Extract the (x, y) coordinate from the center of the cell holding the provided text.  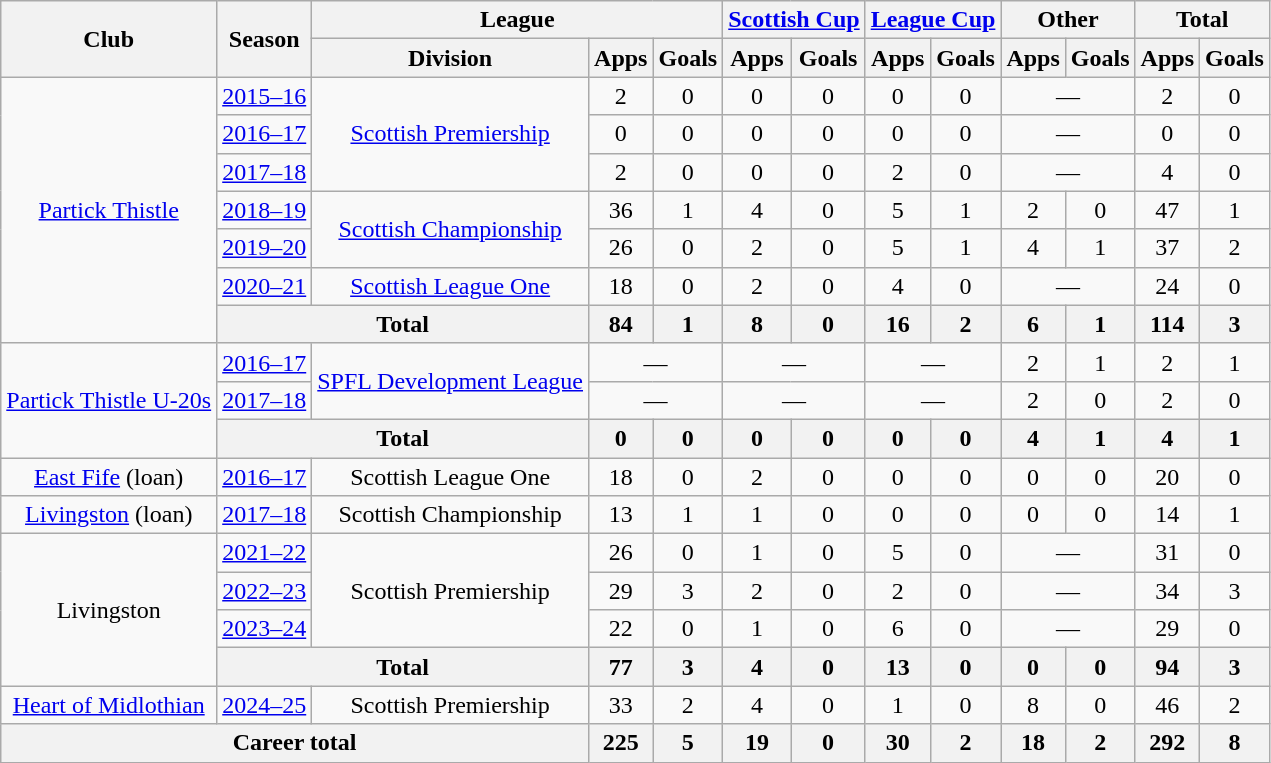
Livingston (109, 610)
Partick Thistle U-20s (109, 400)
34 (1167, 591)
Scottish Cup (794, 20)
37 (1167, 248)
94 (1167, 667)
Other (1068, 20)
2020–21 (264, 286)
46 (1167, 705)
19 (757, 743)
2018–19 (264, 210)
Career total (295, 743)
36 (621, 210)
33 (621, 705)
SPFL Development League (450, 381)
24 (1167, 286)
14 (1167, 515)
292 (1167, 743)
Heart of Midlothian (109, 705)
2015–16 (264, 96)
31 (1167, 553)
League (518, 20)
East Fife (loan) (109, 477)
2021–22 (264, 553)
2022–23 (264, 591)
Livingston (loan) (109, 515)
League Cup (933, 20)
Season (264, 39)
Club (109, 39)
2019–20 (264, 248)
30 (898, 743)
16 (898, 324)
225 (621, 743)
22 (621, 629)
Partick Thistle (109, 210)
47 (1167, 210)
84 (621, 324)
20 (1167, 477)
Division (450, 58)
77 (621, 667)
114 (1167, 324)
2023–24 (264, 629)
2024–25 (264, 705)
